Search for the cell housing the specified text and yield its [X, Y] center coordinate. 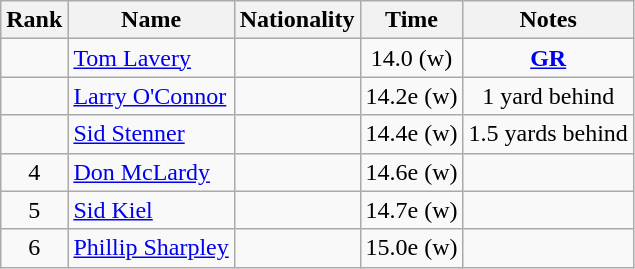
5 [34, 210]
Notes [548, 20]
Don McLardy [151, 172]
Tom Lavery [151, 58]
1 yard behind [548, 96]
Sid Stenner [151, 134]
14.0 (w) [412, 58]
15.0e (w) [412, 248]
Larry O'Connor [151, 96]
4 [34, 172]
14.4e (w) [412, 134]
14.2e (w) [412, 96]
14.6e (w) [412, 172]
Rank [34, 20]
14.7e (w) [412, 210]
Nationality [297, 20]
Phillip Sharpley [151, 248]
6 [34, 248]
Time [412, 20]
Sid Kiel [151, 210]
Name [151, 20]
1.5 yards behind [548, 134]
GR [548, 58]
